Capture the cell that displays the provided text and extract its [X, Y] central coordinate. 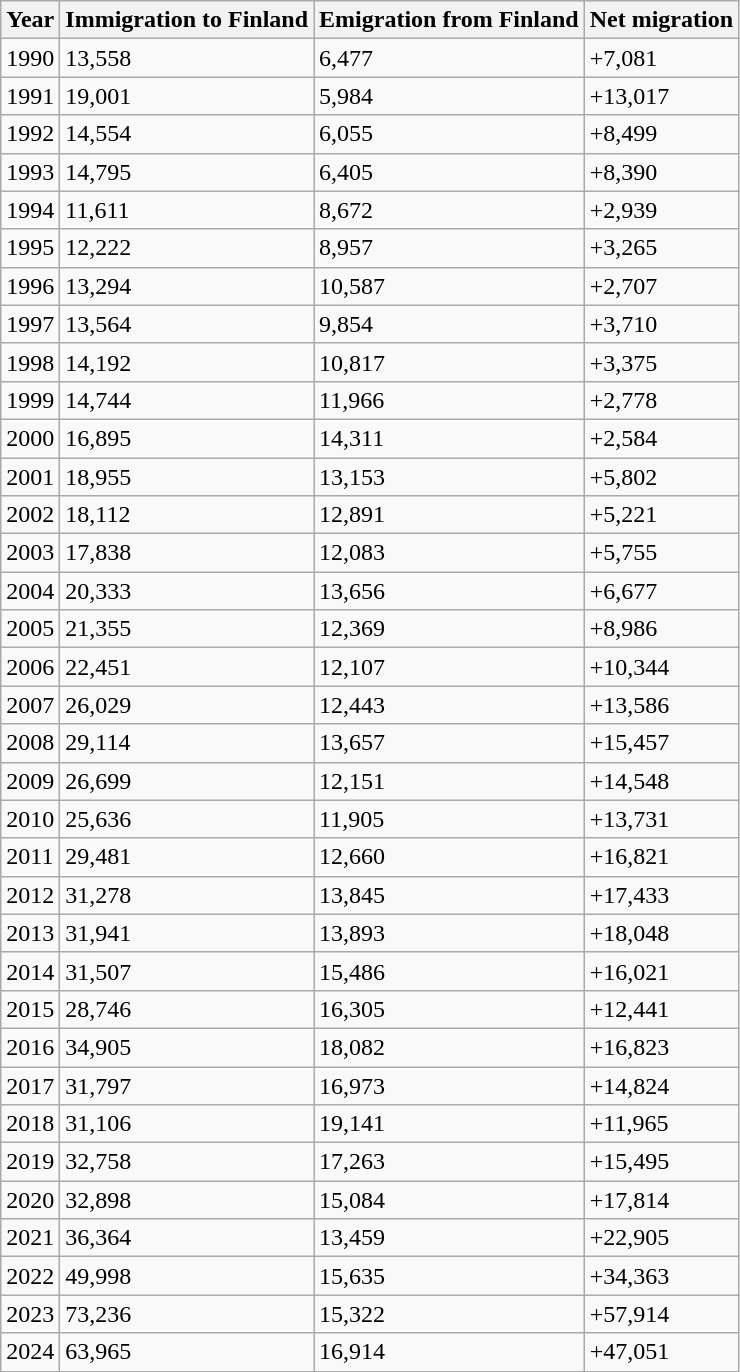
17,263 [450, 1162]
+22,905 [661, 1238]
Immigration to Finland [187, 20]
+15,495 [661, 1162]
+2,707 [661, 286]
12,660 [450, 857]
1995 [30, 248]
13,657 [450, 743]
6,055 [450, 134]
19,001 [187, 96]
36,364 [187, 1238]
+10,344 [661, 667]
2004 [30, 591]
21,355 [187, 629]
+16,021 [661, 971]
2007 [30, 705]
16,914 [450, 1352]
12,151 [450, 781]
22,451 [187, 667]
+14,824 [661, 1085]
15,322 [450, 1314]
11,611 [187, 210]
2005 [30, 629]
1993 [30, 172]
2018 [30, 1124]
26,029 [187, 705]
20,333 [187, 591]
+16,821 [661, 857]
1999 [30, 400]
2009 [30, 781]
14,192 [187, 362]
12,443 [450, 705]
13,153 [450, 477]
31,797 [187, 1085]
+5,755 [661, 553]
Emigration from Finland [450, 20]
16,305 [450, 1009]
28,746 [187, 1009]
2024 [30, 1352]
+17,814 [661, 1200]
2000 [30, 438]
16,973 [450, 1085]
2013 [30, 933]
+2,584 [661, 438]
12,891 [450, 515]
2014 [30, 971]
+3,265 [661, 248]
+17,433 [661, 895]
Net migration [661, 20]
32,898 [187, 1200]
31,106 [187, 1124]
14,311 [450, 438]
11,966 [450, 400]
5,984 [450, 96]
1992 [30, 134]
2020 [30, 1200]
+12,441 [661, 1009]
19,141 [450, 1124]
25,636 [187, 819]
16,895 [187, 438]
2016 [30, 1047]
+16,823 [661, 1047]
2023 [30, 1314]
+2,939 [661, 210]
+3,375 [661, 362]
2010 [30, 819]
+18,048 [661, 933]
14,744 [187, 400]
8,672 [450, 210]
12,107 [450, 667]
+13,586 [661, 705]
2008 [30, 743]
1990 [30, 58]
+15,457 [661, 743]
1996 [30, 286]
+5,221 [661, 515]
2003 [30, 553]
+13,731 [661, 819]
12,083 [450, 553]
63,965 [187, 1352]
13,845 [450, 895]
14,795 [187, 172]
8,957 [450, 248]
17,838 [187, 553]
+11,965 [661, 1124]
18,112 [187, 515]
+8,390 [661, 172]
1994 [30, 210]
13,459 [450, 1238]
+6,677 [661, 591]
13,558 [187, 58]
49,998 [187, 1276]
+8,499 [661, 134]
18,955 [187, 477]
+5,802 [661, 477]
29,481 [187, 857]
15,084 [450, 1200]
31,941 [187, 933]
+2,778 [661, 400]
6,405 [450, 172]
+57,914 [661, 1314]
73,236 [187, 1314]
1997 [30, 324]
+14,548 [661, 781]
2002 [30, 515]
10,817 [450, 362]
31,507 [187, 971]
Year [30, 20]
2021 [30, 1238]
15,486 [450, 971]
34,905 [187, 1047]
6,477 [450, 58]
+8,986 [661, 629]
18,082 [450, 1047]
+7,081 [661, 58]
32,758 [187, 1162]
+3,710 [661, 324]
2017 [30, 1085]
2015 [30, 1009]
1998 [30, 362]
2001 [30, 477]
10,587 [450, 286]
12,222 [187, 248]
13,564 [187, 324]
+34,363 [661, 1276]
2019 [30, 1162]
2022 [30, 1276]
2006 [30, 667]
13,656 [450, 591]
14,554 [187, 134]
13,893 [450, 933]
29,114 [187, 743]
9,854 [450, 324]
11,905 [450, 819]
26,699 [187, 781]
+47,051 [661, 1352]
2011 [30, 857]
13,294 [187, 286]
+13,017 [661, 96]
12,369 [450, 629]
1991 [30, 96]
31,278 [187, 895]
2012 [30, 895]
15,635 [450, 1276]
